Extract the [X, Y] coordinate from the center of the cell holding the provided text.  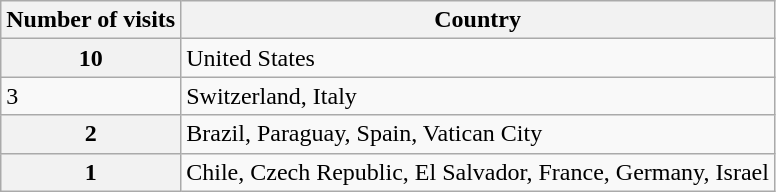
Switzerland, Italy [478, 96]
Country [478, 20]
3 [91, 96]
United States [478, 58]
2 [91, 134]
Brazil, Paraguay, Spain, Vatican City [478, 134]
Chile, Czech Republic, El Salvador, France, Germany, Israel [478, 172]
Number of visits [91, 20]
1 [91, 172]
10 [91, 58]
